For the text-containing cell, return its midpoint in [X, Y] coordinate format. 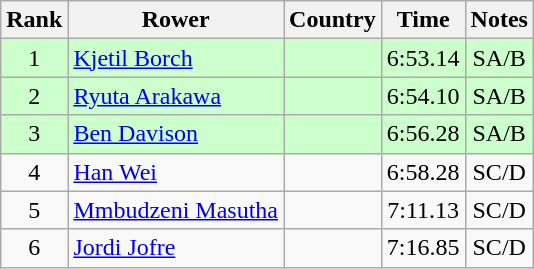
Mmbudzeni Masutha [176, 210]
6:54.10 [423, 96]
Kjetil Borch [176, 58]
Rower [176, 20]
1 [34, 58]
6 [34, 248]
Notes [499, 20]
6:58.28 [423, 172]
6:56.28 [423, 134]
Han Wei [176, 172]
Ryuta Arakawa [176, 96]
Jordi Jofre [176, 248]
7:11.13 [423, 210]
Rank [34, 20]
3 [34, 134]
Country [333, 20]
Ben Davison [176, 134]
6:53.14 [423, 58]
7:16.85 [423, 248]
Time [423, 20]
5 [34, 210]
4 [34, 172]
2 [34, 96]
